Search for the cell housing the specified text and yield its (x, y) center coordinate. 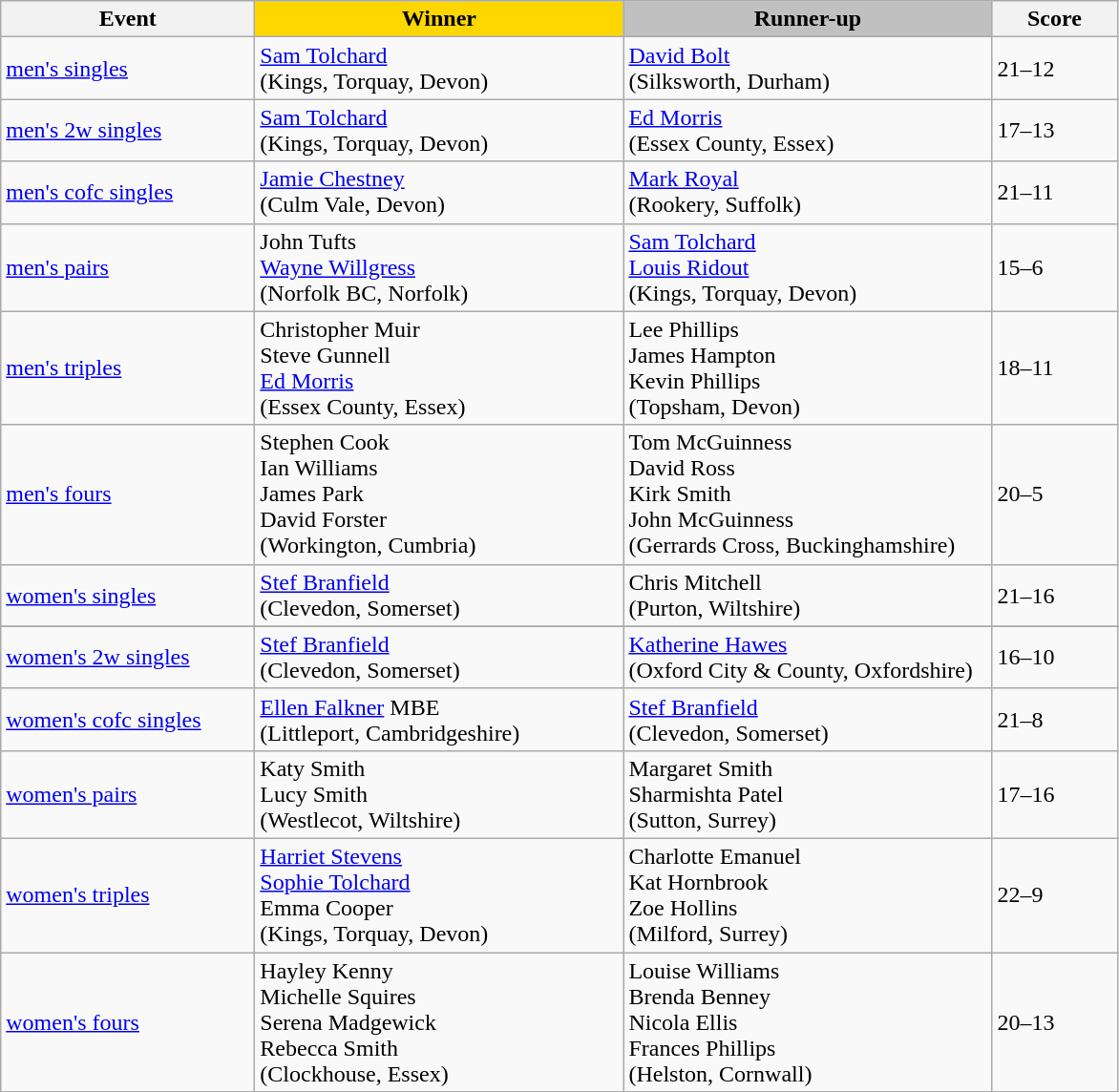
men's pairs (128, 267)
Score (1054, 19)
men's fours (128, 494)
Runner-up (808, 19)
21–8 (1054, 720)
Harriet StevensSophie Tolchard Emma Cooper(Kings, Torquay, Devon) (439, 895)
Ellen Falkner MBE(Littleport, Cambridgeshire) (439, 720)
men's triples (128, 368)
21–16 (1054, 596)
22–9 (1054, 895)
David Bolt(Silksworth, Durham) (808, 69)
women's triples (128, 895)
Katy Smith Lucy Smith(Westlecot, Wiltshire) (439, 794)
20–13 (1054, 1022)
Stephen Cook Ian Williams James Park David Forster(Workington, Cumbria) (439, 494)
17–16 (1054, 794)
21–11 (1054, 193)
Tom McGuinness David Ross Kirk Smith John McGuinness(Gerrards Cross, Buckinghamshire) (808, 494)
Stef Branfield (Clevedon, Somerset) (808, 720)
Event (128, 19)
Katherine Hawes (Oxford City & County, Oxfordshire) (808, 657)
John Tufts Wayne Willgress(Norfolk BC, Norfolk) (439, 267)
Mark Royal (Rookery, Suffolk) (808, 193)
Lee PhillipsJames HamptonKevin Phillips(Topsham, Devon) (808, 368)
Ed Morris(Essex County, Essex) (808, 130)
21–12 (1054, 69)
Chris Mitchell(Purton, Wiltshire) (808, 596)
Hayley KennyMichelle SquiresSerena Madgewick Rebecca Smith(Clockhouse, Essex) (439, 1022)
Jamie Chestney (Culm Vale, Devon) (439, 193)
Margaret Smith Sharmishta Patel (Sutton, Surrey) (808, 794)
17–13 (1054, 130)
Sam Tolchard Louis Ridout(Kings, Torquay, Devon) (808, 267)
15–6 (1054, 267)
Charlotte Emanuel Kat Hornbrook Zoe Hollins(Milford, Surrey) (808, 895)
20–5 (1054, 494)
Louise Williams Brenda BenneyNicola Ellis Frances Phillips(Helston, Cornwall) (808, 1022)
18–11 (1054, 368)
Winner (439, 19)
men's 2w singles (128, 130)
women's cofc singles (128, 720)
women's fours (128, 1022)
men's singles (128, 69)
men's cofc singles (128, 193)
Christopher MuirSteve GunnellEd Morris(Essex County, Essex) (439, 368)
16–10 (1054, 657)
women's pairs (128, 794)
women's singles (128, 596)
women's 2w singles (128, 657)
